From the cell containing the given text, extract its center point as [x, y] coordinate. 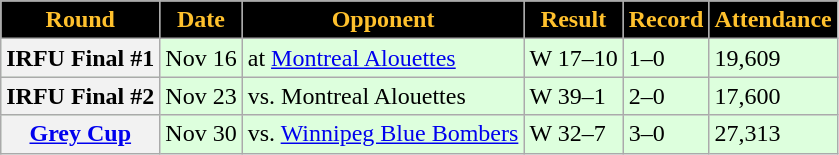
W 39–1 [574, 96]
IRFU Final #2 [80, 96]
Attendance [773, 20]
Grey Cup [80, 134]
2–0 [666, 96]
IRFU Final #1 [80, 58]
19,609 [773, 58]
vs. Montreal Alouettes [383, 96]
Nov 16 [201, 58]
1–0 [666, 58]
W 17–10 [574, 58]
Round [80, 20]
vs. Winnipeg Blue Bombers [383, 134]
Opponent [383, 20]
27,313 [773, 134]
3–0 [666, 134]
Nov 23 [201, 96]
Nov 30 [201, 134]
Date [201, 20]
at Montreal Alouettes [383, 58]
W 32–7 [574, 134]
Record [666, 20]
17,600 [773, 96]
Result [574, 20]
